Find where the given text appears and provide that cell's center as (x, y) coordinate. 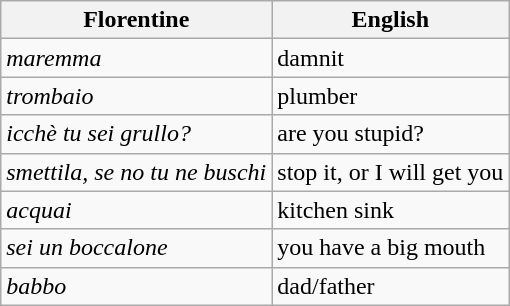
damnit (390, 58)
you have a big mouth (390, 248)
trombaio (136, 96)
stop it, or I will get you (390, 172)
dad/father (390, 286)
icchè tu sei grullo? (136, 134)
maremma (136, 58)
smettila, se no tu ne buschi (136, 172)
kitchen sink (390, 210)
Florentine (136, 20)
are you stupid? (390, 134)
acquai (136, 210)
sei un boccalone (136, 248)
English (390, 20)
babbo (136, 286)
plumber (390, 96)
